Output the (X, Y) coordinate of the center of the cell containing the given text.  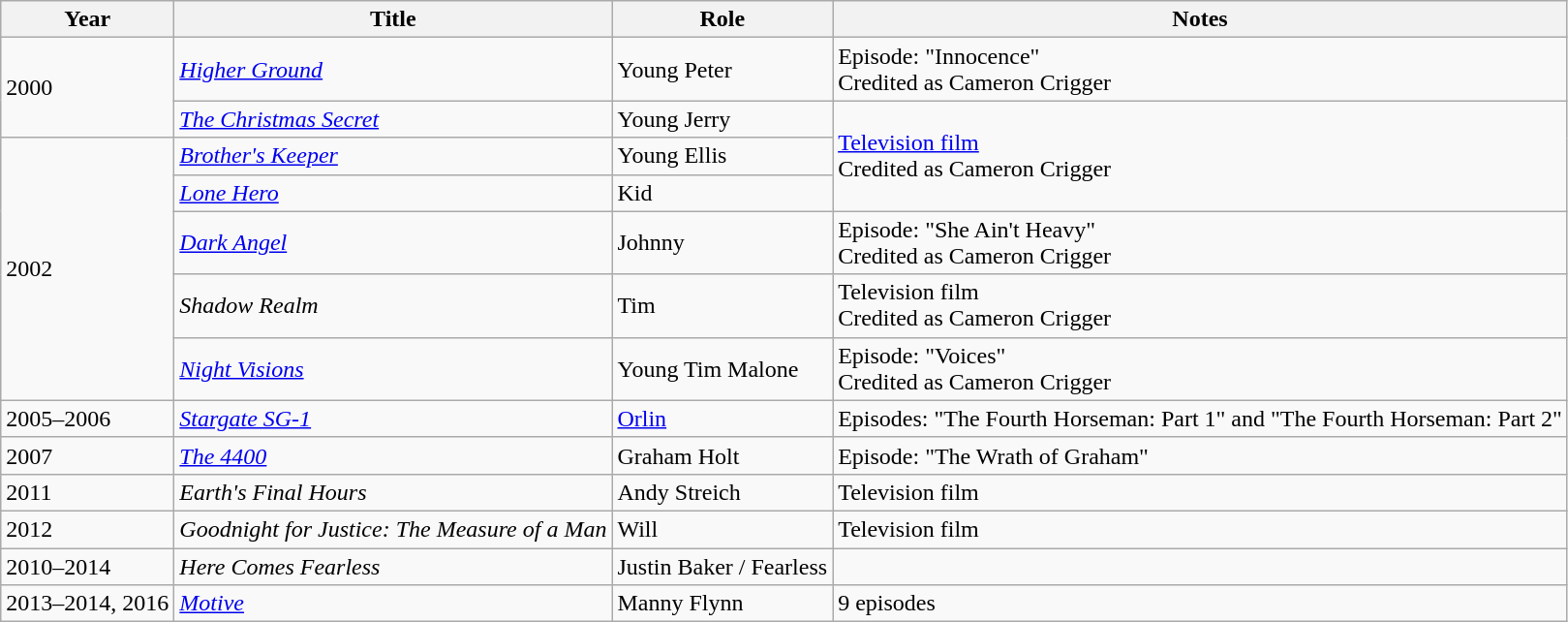
2007 (87, 455)
Orlin (723, 419)
2010–2014 (87, 567)
Notes (1201, 19)
Justin Baker / Fearless (723, 567)
Episodes: "The Fourth Horseman: Part 1" and "The Fourth Horseman: Part 2" (1201, 419)
The Christmas Secret (393, 119)
2012 (87, 529)
Year (87, 19)
Young Tim Malone (723, 368)
Manny Flynn (723, 604)
Episode: "The Wrath of Graham" (1201, 455)
Title (393, 19)
9 episodes (1201, 604)
Kid (723, 193)
Brother's Keeper (393, 156)
2000 (87, 87)
Higher Ground (393, 70)
Young Jerry (723, 119)
Episode: "She Ain't Heavy"Credited as Cameron Crigger (1201, 242)
Stargate SG-1 (393, 419)
Night Visions (393, 368)
Johnny (723, 242)
Dark Angel (393, 242)
Here Comes Fearless (393, 567)
Shadow Realm (393, 306)
Earth's Final Hours (393, 492)
2002 (87, 269)
The 4400 (393, 455)
Graham Holt (723, 455)
Lone Hero (393, 193)
2011 (87, 492)
Goodnight for Justice: The Measure of a Man (393, 529)
Young Ellis (723, 156)
2013–2014, 2016 (87, 604)
Tim (723, 306)
Role (723, 19)
Motive (393, 604)
Episode: "Innocence"Credited as Cameron Crigger (1201, 70)
Young Peter (723, 70)
Will (723, 529)
Episode: "Voices"Credited as Cameron Crigger (1201, 368)
Andy Streich (723, 492)
2005–2006 (87, 419)
